Provide the [X, Y] coordinate of the cell's center where the given text is located.  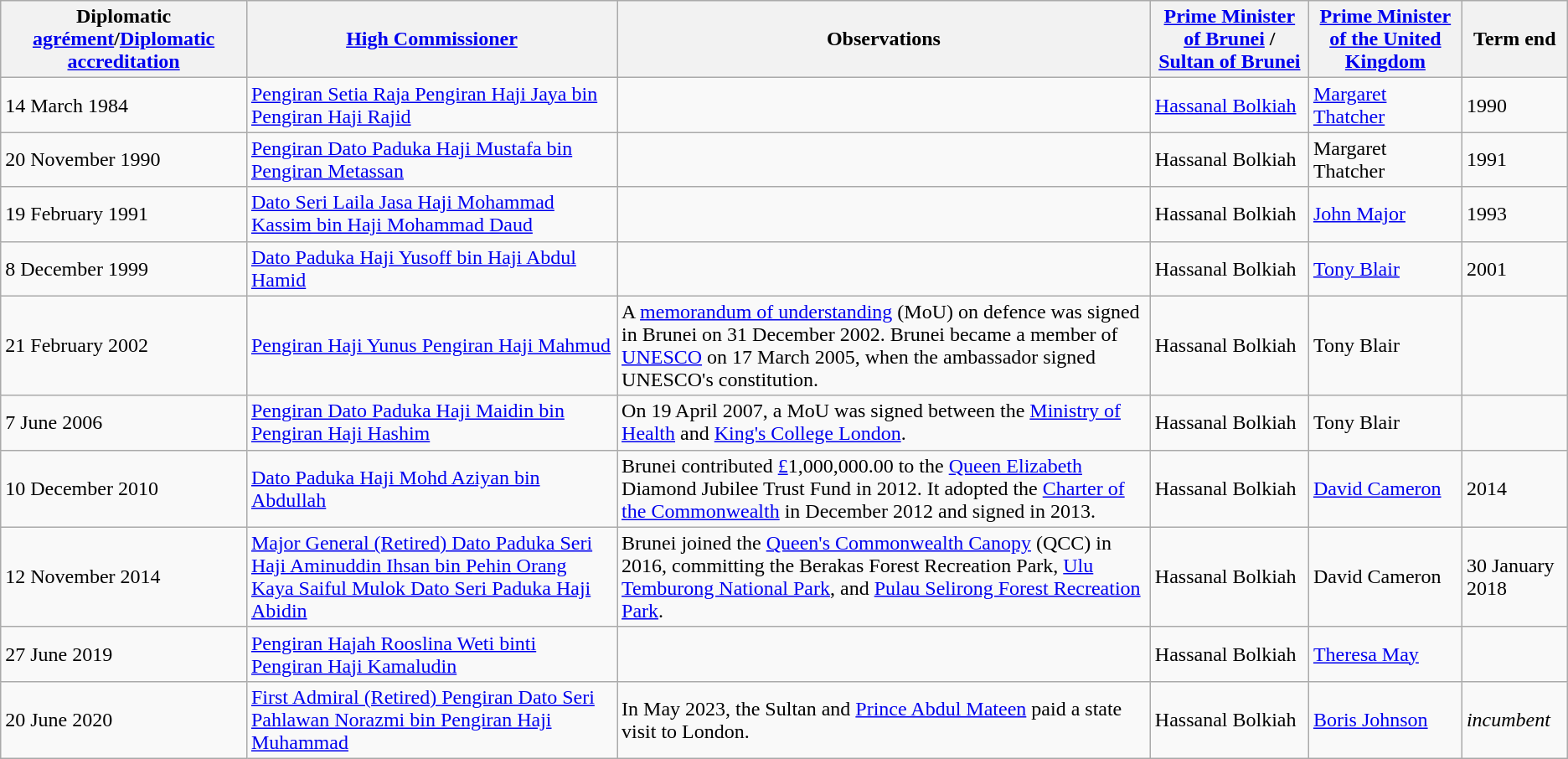
Prime Minister of the United Kingdom [1385, 39]
Pengiran Setia Raja Pengiran Haji Jaya bin Pengiran Haji Rajid [431, 106]
Dato Seri Laila Jasa Haji Mohammad Kassim bin Haji Mohammad Daud [431, 214]
John Major [1385, 214]
In May 2023, the Sultan and Prince Abdul Mateen paid a state visit to London. [885, 720]
10 December 2010 [124, 488]
20 November 1990 [124, 159]
Boris Johnson [1385, 720]
Major General (Retired) Dato Paduka Seri Haji Aminuddin Ihsan bin Pehin Orang Kaya Saiful Mulok Dato Seri Paduka Haji Abidin [431, 576]
Pengiran Dato Paduka Haji Mustafa bin Pengiran Metassan [431, 159]
1993 [1514, 214]
2001 [1514, 268]
2014 [1514, 488]
30 January 2018 [1514, 576]
Pengiran Haji Yunus Pengiran Haji Mahmud [431, 345]
On 19 April 2007, a MoU was signed between the Ministry of Health and King's College London. [885, 422]
20 June 2020 [124, 720]
Pengiran Dato Paduka Haji Maidin bin Pengiran Haji Hashim [431, 422]
Diplomatic agrément/Diplomatic accreditation [124, 39]
Dato Paduka Haji Mohd Aziyan bin Abdullah [431, 488]
21 February 2002 [124, 345]
Prime Minister of Brunei / Sultan of Brunei [1230, 39]
Observations [885, 39]
Pengiran Hajah Rooslina Weti binti Pengiran Haji Kamaludin [431, 653]
14 March 1984 [124, 106]
High Commissioner [431, 39]
Theresa May [1385, 653]
19 February 1991 [124, 214]
27 June 2019 [124, 653]
8 December 1999 [124, 268]
12 November 2014 [124, 576]
1991 [1514, 159]
7 June 2006 [124, 422]
First Admiral (Retired) Pengiran Dato Seri Pahlawan Norazmi bin Pengiran Haji Muhammad [431, 720]
Term end [1514, 39]
Dato Paduka Haji Yusoff bin Haji Abdul Hamid [431, 268]
1990 [1514, 106]
incumbent [1514, 720]
